Determine the [x, y] coordinate at the center of the cell enclosing the given text.  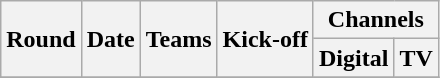
Channels [376, 20]
TV [416, 58]
Kick-off [265, 39]
Digital [353, 58]
Teams [178, 39]
Date [110, 39]
Round [41, 39]
